Extract the (x, y) coordinate from the center of the cell holding the provided text.  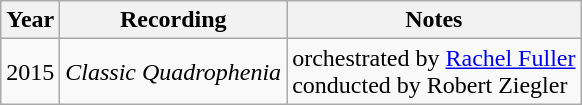
2015 (30, 72)
Recording (174, 20)
orchestrated by Rachel Fullerconducted by Robert Ziegler (434, 72)
Classic Quadrophenia (174, 72)
Year (30, 20)
Notes (434, 20)
